Find where the given text appears and provide that cell's center as (x, y) coordinate. 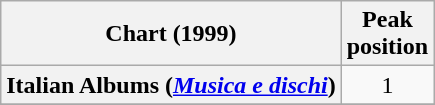
Peakposition (387, 34)
Chart (1999) (171, 34)
Italian Albums (Musica e dischi) (171, 85)
1 (387, 85)
